Search for the cell housing the specified text and yield its [X, Y] center coordinate. 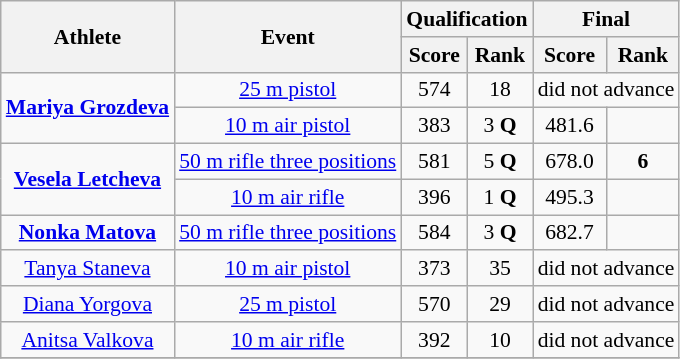
574 [434, 90]
35 [500, 269]
481.6 [570, 126]
Nonka Matova [88, 233]
Tanya Staneva [88, 269]
Diana Yorgova [88, 304]
5 Q [500, 162]
678.0 [570, 162]
Anitsa Valkova [88, 340]
584 [434, 233]
495.3 [570, 197]
Final [606, 19]
570 [434, 304]
18 [500, 90]
1 Q [500, 197]
392 [434, 340]
682.7 [570, 233]
373 [434, 269]
383 [434, 126]
396 [434, 197]
10 [500, 340]
Vesela Letcheva [88, 180]
581 [434, 162]
29 [500, 304]
Athlete [88, 36]
6 [642, 162]
Qualification [466, 19]
Mariya Grozdeva [88, 108]
Event [288, 36]
